Scan for the cell matching the given text and deliver its [X, Y] coordinate at center. 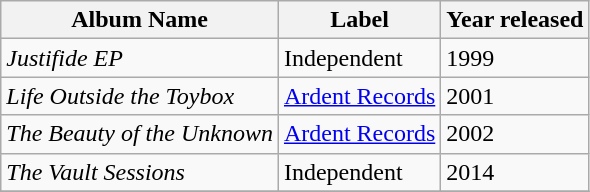
Album Name [140, 20]
Justifide EP [140, 58]
2002 [515, 134]
1999 [515, 58]
Year released [515, 20]
The Vault Sessions [140, 172]
Label [359, 20]
2014 [515, 172]
Life Outside the Toybox [140, 96]
2001 [515, 96]
The Beauty of the Unknown [140, 134]
